Return the [X, Y] coordinate for the center point of the cell that contains the specified text.  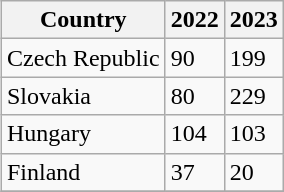
103 [254, 134]
104 [194, 134]
90 [194, 58]
2022 [194, 20]
37 [194, 172]
229 [254, 96]
199 [254, 58]
2023 [254, 20]
80 [194, 96]
Country [83, 20]
Slovakia [83, 96]
Hungary [83, 134]
Finland [83, 172]
20 [254, 172]
Czech Republic [83, 58]
